Provide the (x, y) coordinate of the cell's center where the given text is located.  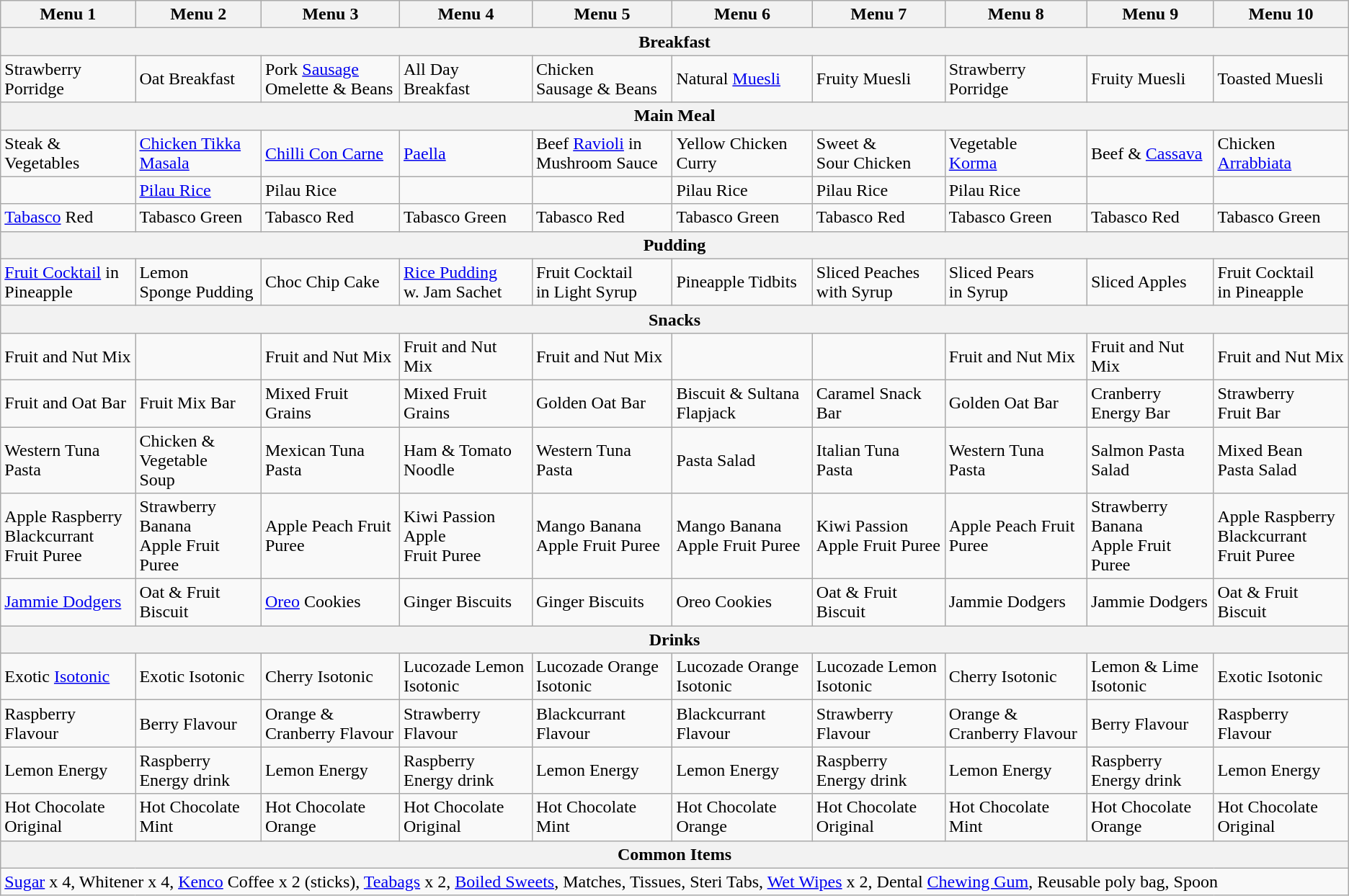
Italian TunaPasta (878, 460)
VegetableKorma (1016, 153)
Kiwi PassionApple Fruit Puree (878, 536)
Menu 2 (199, 14)
Fruit Cocktail inPineapple (68, 282)
Menu 9 (1150, 14)
Rice Puddingw. Jam Sachet (466, 282)
Yellow ChickenCurry (742, 153)
Main Meal (674, 116)
Choc Chip Cake (330, 282)
Biscuit & SultanaFlapjack (742, 403)
Drinks (674, 640)
Paella (466, 153)
Salmon PastaSalad (1150, 460)
Menu 6 (742, 14)
Kiwi Passion AppleFruit Puree (466, 536)
Menu 8 (1016, 14)
ChickenSausage & Beans (602, 79)
Lemon & Lime Isotonic (1150, 677)
Beef & Cassava (1150, 153)
Sliced Pearsin Syrup (1016, 282)
Menu 4 (466, 14)
Natural Muesli (742, 79)
Oat Breakfast (199, 79)
Chicken Tikka Masala (199, 153)
Sliced Apples (1150, 282)
StrawberryFruit Bar (1281, 403)
Pork SausageOmelette & Beans (330, 79)
Menu 10 (1281, 14)
Pudding (674, 245)
Beef Ravioli inMushroom Sauce (602, 153)
Mixed BeanPasta Salad (1281, 460)
Fruit and Oat Bar (68, 403)
Chicken Arrabbiata (1281, 153)
Toasted Muesli (1281, 79)
Chilli Con Carne (330, 153)
Breakfast (674, 42)
Menu 3 (330, 14)
Chicken & VegetableSoup (199, 460)
Ham & TomatoNoodle (466, 460)
Menu 1 (68, 14)
All DayBreakfast (466, 79)
Sweet &Sour Chicken (878, 153)
Menu 7 (878, 14)
Mexican TunaPasta (330, 460)
LemonSponge Pudding (199, 282)
Pasta Salad (742, 460)
Sliced Peacheswith Syrup (878, 282)
Fruit Cocktailin Light Syrup (602, 282)
Snacks (674, 319)
Steak & Vegetables (68, 153)
CranberryEnergy Bar (1150, 403)
Common Items (674, 854)
Pineapple Tidbits (742, 282)
Caramel SnackBar (878, 403)
Menu 5 (602, 14)
Fruit Mix Bar (199, 403)
Fruit Cocktailin Pineapple (1281, 282)
